From the cell containing the given text, extract its center point as (X, Y) coordinate. 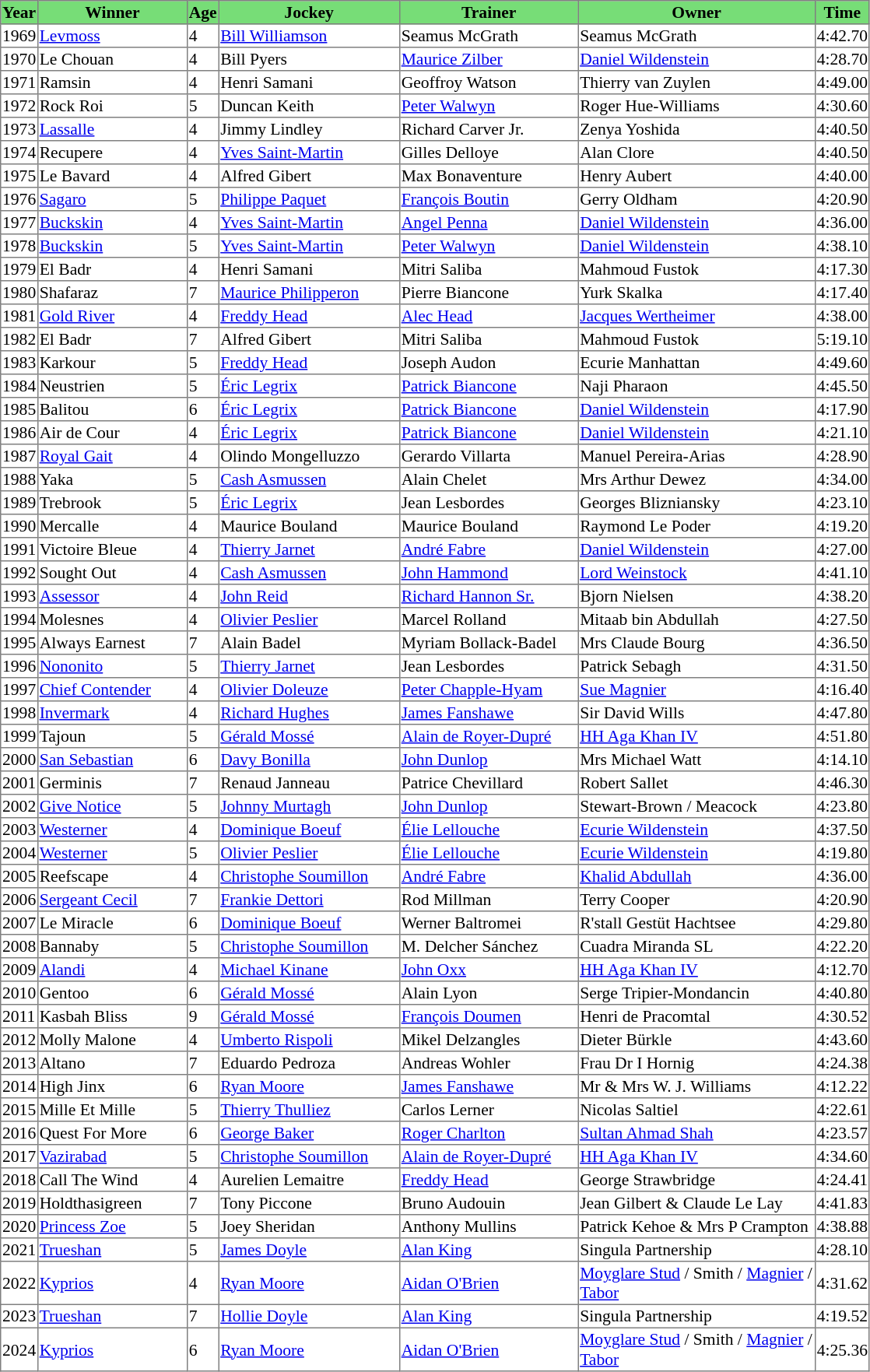
Always Earnest (112, 643)
4:47.80 (842, 713)
Patrick Sebagh (696, 666)
Roger Hue-Williams (696, 106)
Nicolas Saltiel (696, 1110)
Serge Tripier-Mondancin (696, 993)
2013 (19, 1063)
Reefscape (112, 876)
Mrs Claude Bourg (696, 643)
4:17.30 (842, 269)
Patrick Kehoe & Mrs P Crampton (696, 1226)
1991 (19, 549)
1988 (19, 479)
Eduardo Pedroza (309, 1063)
4:21.10 (842, 433)
Le Chouan (112, 59)
2010 (19, 993)
2017 (19, 1156)
1993 (19, 596)
2019 (19, 1203)
Winner (112, 12)
4:38.20 (842, 596)
Tony Piccone (309, 1203)
James Doyle (309, 1250)
1975 (19, 176)
4:41.10 (842, 573)
4:23.10 (842, 503)
4:17.90 (842, 409)
Thierry van Zuylen (696, 82)
4:19.80 (842, 853)
2006 (19, 900)
4:37.50 (842, 830)
2001 (19, 783)
2021 (19, 1250)
1980 (19, 293)
Molesnes (112, 619)
Gilles Delloye (489, 153)
Bjorn Nielsen (696, 596)
4:28.10 (842, 1250)
Renaud Janneau (309, 783)
Bannaby (112, 946)
Invermark (112, 713)
George Strawbridge (696, 1180)
Yaka (112, 479)
4:31.50 (842, 666)
Chief Contender (112, 690)
Thierry Thulliez (309, 1110)
Jacques Wertheimer (696, 316)
4:30.52 (842, 1016)
2000 (19, 760)
1973 (19, 129)
4:14.10 (842, 760)
Mrs Arthur Dewez (696, 479)
Bruno Audouin (489, 1203)
Recupere (112, 153)
1981 (19, 316)
4:40.80 (842, 993)
Richard Hughes (309, 713)
Kasbah Bliss (112, 1016)
Hollie Doyle (309, 1316)
Johnny Murtagh (309, 806)
Maurice Philipperon (309, 293)
Germinis (112, 783)
Gerardo Villarta (489, 456)
Tajoun (112, 736)
Trainer (489, 12)
4:31.62 (842, 1283)
2014 (19, 1086)
Umberto Rispoli (309, 1040)
Mercalle (112, 526)
Time (842, 12)
4:38.10 (842, 246)
R'stall Gestüt Hachtsee (696, 923)
Mrs Michael Watt (696, 760)
4:34.60 (842, 1156)
Geoffroy Watson (489, 82)
1979 (19, 269)
Give Notice (112, 806)
Mikel Delzangles (489, 1040)
Andreas Wohler (489, 1063)
Balitou (112, 409)
Aurelien Lemaitre (309, 1180)
Patrice Chevillard (489, 783)
1990 (19, 526)
1989 (19, 503)
Karkour (112, 363)
1995 (19, 643)
Holdthasigreen (112, 1203)
Richard Hannon Sr. (489, 596)
Princess Zoe (112, 1226)
4:24.38 (842, 1063)
1998 (19, 713)
1974 (19, 153)
1984 (19, 386)
Richard Carver Jr. (489, 129)
4:29.80 (842, 923)
Henri de Pracomtal (696, 1016)
Owner (696, 12)
Yurk Skalka (696, 293)
Frau Dr I Hornig (696, 1063)
François Boutin (489, 199)
4:36.50 (842, 643)
4:46.30 (842, 783)
Pierre Biancone (489, 293)
Dieter Bürkle (696, 1040)
4:38.00 (842, 316)
4:30.60 (842, 106)
Mille Et Mille (112, 1110)
Royal Gait (112, 456)
2011 (19, 1016)
Alain Lyon (489, 993)
4:43.60 (842, 1040)
1999 (19, 736)
Philippe Paquet (309, 199)
4:19.52 (842, 1316)
Naji Pharaon (696, 386)
Levmoss (112, 36)
Quest For More (112, 1133)
1982 (19, 339)
Georges Blizniansky (696, 503)
Lord Weinstock (696, 573)
2016 (19, 1133)
4:45.50 (842, 386)
4:34.00 (842, 479)
Mr & Mrs W. J. Williams (696, 1086)
Le Miracle (112, 923)
Alandi (112, 970)
Rod Millman (489, 900)
2022 (19, 1283)
Marcel Rolland (489, 619)
John Oxx (489, 970)
Jockey (309, 12)
Sue Magnier (696, 690)
Age (202, 12)
Robert Sallet (696, 783)
1971 (19, 82)
1994 (19, 619)
1977 (19, 223)
Michael Kinane (309, 970)
2003 (19, 830)
1983 (19, 363)
Call The Wind (112, 1180)
Bill Pyers (309, 59)
1978 (19, 246)
Altano (112, 1063)
4:24.41 (842, 1180)
4:12.70 (842, 970)
Gold River (112, 316)
John Reid (309, 596)
1976 (19, 199)
2020 (19, 1226)
2009 (19, 970)
1996 (19, 666)
1992 (19, 573)
Ecurie Manhattan (696, 363)
Davy Bonilla (309, 760)
High Jinx (112, 1086)
2002 (19, 806)
1972 (19, 106)
4:49.00 (842, 82)
Jean Gilbert & Claude Le Lay (696, 1203)
Khalid Abdullah (696, 876)
2005 (19, 876)
4:23.80 (842, 806)
4:28.70 (842, 59)
Alan Clore (696, 153)
4:41.83 (842, 1203)
4:19.20 (842, 526)
4:23.57 (842, 1133)
Gerry Oldham (696, 199)
Sir David Wills (696, 713)
Bill Williamson (309, 36)
4:22.61 (842, 1110)
2012 (19, 1040)
Roger Charlton (489, 1133)
Myriam Bollack-Badel (489, 643)
Jimmy Lindley (309, 129)
Olindo Mongelluzzo (309, 456)
Terry Cooper (696, 900)
M. Delcher Sánchez (489, 946)
Joey Sheridan (309, 1226)
Sought Out (112, 573)
4:38.88 (842, 1226)
1987 (19, 456)
2024 (19, 1349)
Olivier Doleuze (309, 690)
Vazirabad (112, 1156)
2004 (19, 853)
Trebrook (112, 503)
Max Bonaventure (489, 176)
2015 (19, 1110)
Stewart-Brown / Meacock (696, 806)
John Hammond (489, 573)
George Baker (309, 1133)
Nononito (112, 666)
Shafaraz (112, 293)
Peter Chapple-Hyam (489, 690)
1969 (19, 36)
4:17.40 (842, 293)
Rock Roi (112, 106)
Year (19, 12)
Sergeant Cecil (112, 900)
Alain Badel (309, 643)
Mitaab bin Abdullah (696, 619)
Joseph Audon (489, 363)
Manuel Pereira-Arias (696, 456)
4:42.70 (842, 36)
Lassalle (112, 129)
Ramsin (112, 82)
4:22.20 (842, 946)
4:40.00 (842, 176)
Air de Cour (112, 433)
4:25.36 (842, 1349)
1997 (19, 690)
2007 (19, 923)
Henry Aubert (696, 176)
Neustrien (112, 386)
Cuadra Miranda SL (696, 946)
Angel Penna (489, 223)
1986 (19, 433)
Anthony Mullins (489, 1226)
Sultan Ahmad Shah (696, 1133)
Frankie Dettori (309, 900)
2008 (19, 946)
San Sebastian (112, 760)
2023 (19, 1316)
4:27.00 (842, 549)
1985 (19, 409)
Molly Malone (112, 1040)
4:28.90 (842, 456)
François Doumen (489, 1016)
2018 (19, 1180)
5:19.10 (842, 339)
Le Bavard (112, 176)
4:49.60 (842, 363)
Duncan Keith (309, 106)
Raymond Le Poder (696, 526)
4:27.50 (842, 619)
Carlos Lerner (489, 1110)
4:16.40 (842, 690)
Gentoo (112, 993)
Victoire Bleue (112, 549)
Alec Head (489, 316)
Maurice Zilber (489, 59)
Sagaro (112, 199)
Assessor (112, 596)
1970 (19, 59)
Werner Baltromei (489, 923)
4:12.22 (842, 1086)
Zenya Yoshida (696, 129)
9 (202, 1016)
Alain Chelet (489, 479)
4:51.80 (842, 736)
